Return the (X, Y) coordinate for the center point of the cell that contains the specified text.  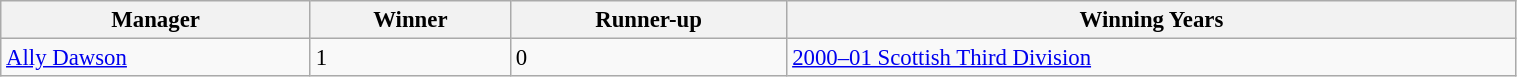
Winning Years (1152, 20)
Manager (156, 20)
1 (410, 58)
Winner (410, 20)
Runner-up (648, 20)
2000–01 Scottish Third Division (1152, 58)
0 (648, 58)
Ally Dawson (156, 58)
